Output the [x, y] coordinate of the center of the cell containing the given text.  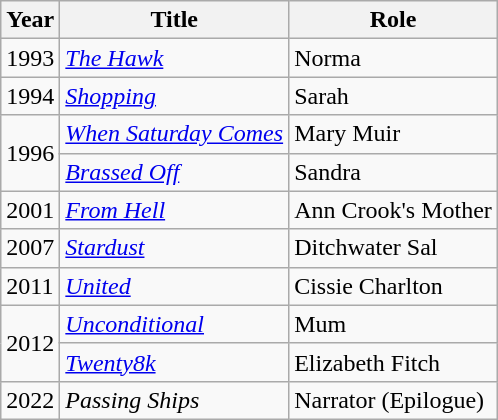
United [174, 286]
Unconditional [174, 324]
Cissie Charlton [394, 286]
1994 [30, 96]
Elizabeth Fitch [394, 362]
1993 [30, 58]
Year [30, 20]
2022 [30, 400]
Ann Crook's Mother [394, 210]
Norma [394, 58]
2012 [30, 343]
Mum [394, 324]
Shopping [174, 96]
Ditchwater Sal [394, 248]
2011 [30, 286]
The Hawk [174, 58]
2007 [30, 248]
From Hell [174, 210]
2001 [30, 210]
Passing Ships [174, 400]
Sandra [394, 172]
Sarah [394, 96]
Narrator (Epilogue) [394, 400]
Role [394, 20]
Stardust [174, 248]
1996 [30, 153]
Mary Muir [394, 134]
When Saturday Comes [174, 134]
Brassed Off [174, 172]
Title [174, 20]
Twenty8k [174, 362]
